Return the (x, y) coordinate for the center point of the cell that contains the specified text.  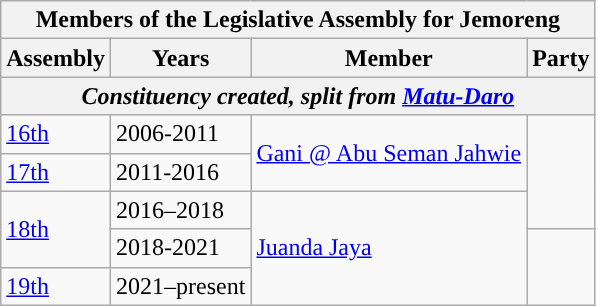
Member (389, 58)
19th (56, 286)
Members of the Legislative Assembly for Jemoreng (298, 20)
17th (56, 172)
2006-2011 (180, 134)
16th (56, 134)
Constituency created, split from Matu-Daro (298, 96)
Gani @ Abu Seman Jahwie (389, 153)
2021–present (180, 286)
Assembly (56, 58)
18th (56, 229)
Juanda Jaya (389, 248)
Years (180, 58)
2018-2021 (180, 248)
Party (561, 58)
2016–2018 (180, 210)
2011-2016 (180, 172)
